Scan for the cell matching the given text and deliver its (x, y) coordinate at center. 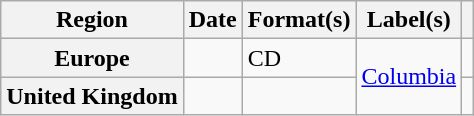
Europe (92, 58)
Date (212, 20)
Format(s) (299, 20)
United Kingdom (92, 96)
CD (299, 58)
Label(s) (409, 20)
Region (92, 20)
Columbia (409, 77)
